Locate the cell with the specified text and output its (x, y) center coordinate. 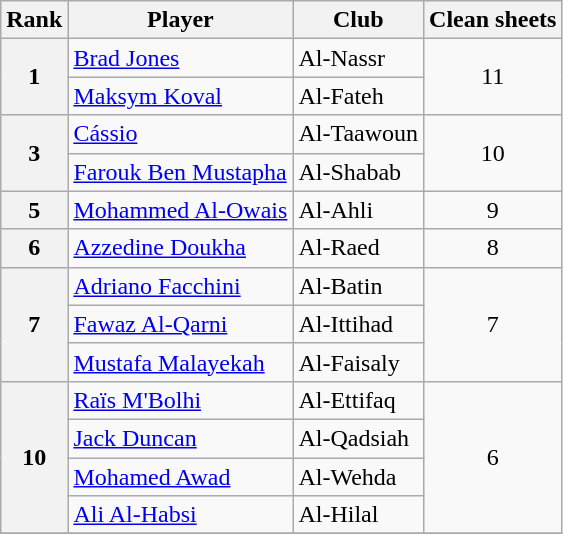
Fawaz Al-Qarni (180, 324)
Maksym Koval (180, 96)
Club (358, 20)
3 (34, 153)
Adriano Facchini (180, 286)
Mohamed Awad (180, 477)
Brad Jones (180, 58)
Al-Taawoun (358, 134)
Al-Shabab (358, 172)
Al-Raed (358, 248)
Clean sheets (493, 20)
Jack Duncan (180, 438)
Mustafa Malayekah (180, 362)
1 (34, 77)
Farouk Ben Mustapha (180, 172)
5 (34, 210)
Al-Ahli (358, 210)
Al-Fateh (358, 96)
Ali Al-Habsi (180, 515)
8 (493, 248)
Al-Batin (358, 286)
Azzedine Doukha (180, 248)
11 (493, 77)
Rank (34, 20)
Al-Hilal (358, 515)
9 (493, 210)
Al-Ittihad (358, 324)
Al-Qadsiah (358, 438)
Raïs M'Bolhi (180, 400)
Al-Ettifaq (358, 400)
Al-Wehda (358, 477)
Al-Nassr (358, 58)
Player (180, 20)
Mohammed Al-Owais (180, 210)
Cássio (180, 134)
Al-Faisaly (358, 362)
